Identify which cell holds the provided text, then report its (X, Y) central coordinate. 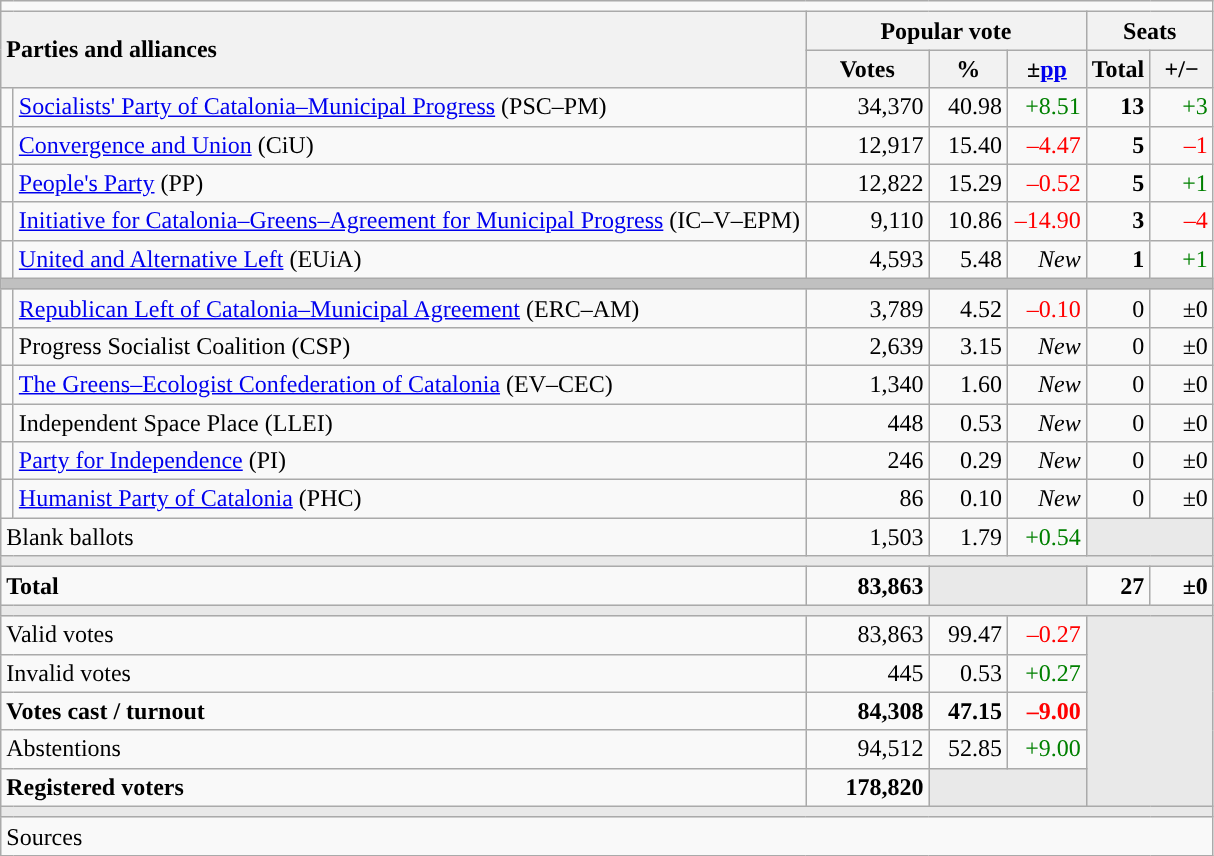
Registered voters (404, 787)
15.40 (968, 145)
Votes cast / turnout (404, 711)
Independent Space Place (LLEI) (409, 423)
+/− (1182, 69)
3,789 (868, 308)
–0.52 (1048, 183)
27 (1118, 586)
Socialists' Party of Catalonia–Municipal Progress (PSC–PM) (409, 107)
+3 (1182, 107)
9,110 (868, 221)
1.79 (968, 537)
–14.90 (1048, 221)
12,822 (868, 183)
34,370 (868, 107)
Party for Independence (PI) (409, 461)
15.29 (968, 183)
+8.51 (1048, 107)
Sources (608, 836)
Valid votes (404, 635)
+0.54 (1048, 537)
–9.00 (1048, 711)
47.15 (968, 711)
448 (868, 423)
% (968, 69)
1.60 (968, 384)
Parties and alliances (404, 50)
Convergence and Union (CiU) (409, 145)
178,820 (868, 787)
99.47 (968, 635)
Blank ballots (404, 537)
13 (1118, 107)
People's Party (PP) (409, 183)
The Greens–Ecologist Confederation of Catalonia (EV–CEC) (409, 384)
4,593 (868, 259)
0.29 (968, 461)
94,512 (868, 749)
3 (1118, 221)
1,503 (868, 537)
445 (868, 673)
4.52 (968, 308)
84,308 (868, 711)
Republican Left of Catalonia–Municipal Agreement (ERC–AM) (409, 308)
3.15 (968, 346)
–4 (1182, 221)
12,917 (868, 145)
Progress Socialist Coalition (CSP) (409, 346)
1 (1118, 259)
Invalid votes (404, 673)
Abstentions (404, 749)
246 (868, 461)
Seats (1150, 31)
–1 (1182, 145)
–4.47 (1048, 145)
–0.10 (1048, 308)
Votes (868, 69)
±pp (1048, 69)
2,639 (868, 346)
10.86 (968, 221)
5.48 (968, 259)
40.98 (968, 107)
1,340 (868, 384)
+0.27 (1048, 673)
52.85 (968, 749)
86 (868, 499)
Humanist Party of Catalonia (PHC) (409, 499)
Initiative for Catalonia–Greens–Agreement for Municipal Progress (IC–V–EPM) (409, 221)
United and Alternative Left (EUiA) (409, 259)
0.10 (968, 499)
+9.00 (1048, 749)
–0.27 (1048, 635)
Popular vote (946, 31)
